Extract the [X, Y] coordinate from the center of the cell holding the provided text.  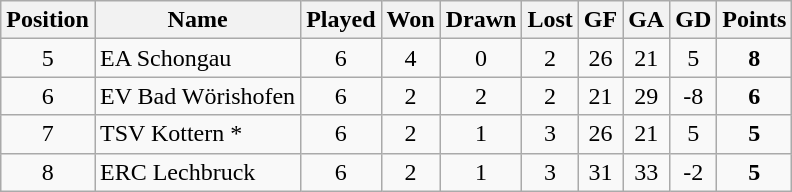
-2 [694, 172]
29 [646, 96]
-8 [694, 96]
TSV Kottern * [197, 134]
Position [48, 20]
EV Bad Wörishofen [197, 96]
GA [646, 20]
GF [600, 20]
Name [197, 20]
Points [754, 20]
GD [694, 20]
33 [646, 172]
Played [341, 20]
31 [600, 172]
Won [410, 20]
7 [48, 134]
4 [410, 58]
Lost [550, 20]
EA Schongau [197, 58]
ERC Lechbruck [197, 172]
0 [481, 58]
Drawn [481, 20]
